Return (x, y) of the center of cell containing provided text 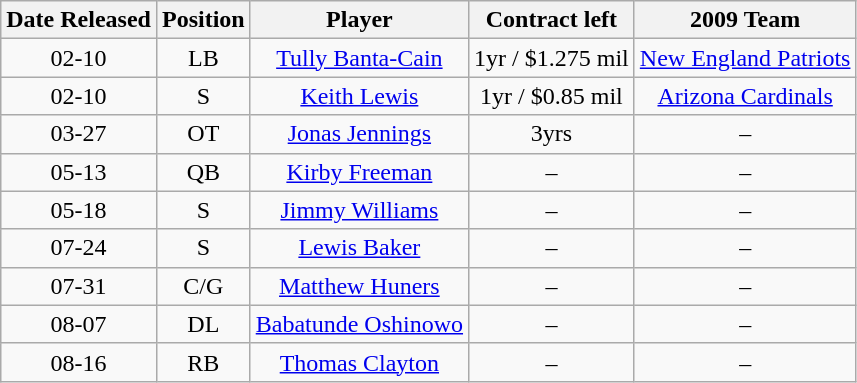
07-24 (79, 248)
Kirby Freeman (359, 172)
03-27 (79, 134)
DL (203, 324)
2009 Team (745, 20)
08-16 (79, 362)
New England Patriots (745, 58)
Contract left (552, 20)
QB (203, 172)
LB (203, 58)
C/G (203, 286)
Lewis Baker (359, 248)
3yrs (552, 134)
Player (359, 20)
Babatunde Oshinowo (359, 324)
Date Released (79, 20)
OT (203, 134)
05-13 (79, 172)
07-31 (79, 286)
08-07 (79, 324)
Arizona Cardinals (745, 96)
Jimmy Williams (359, 210)
Matthew Huners (359, 286)
Position (203, 20)
05-18 (79, 210)
Tully Banta-Cain (359, 58)
1yr / $1.275 mil (552, 58)
Jonas Jennings (359, 134)
RB (203, 362)
1yr / $0.85 mil (552, 96)
Keith Lewis (359, 96)
Thomas Clayton (359, 362)
